Output the (X, Y) coordinate of the center of the cell containing the given text.  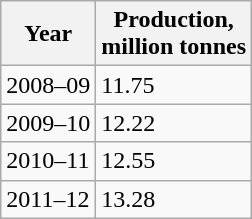
Year (48, 34)
2009–10 (48, 123)
12.22 (174, 123)
Production,million tonnes (174, 34)
2008–09 (48, 85)
11.75 (174, 85)
2010–11 (48, 161)
13.28 (174, 199)
12.55 (174, 161)
2011–12 (48, 199)
